Output the (x, y) coordinate of the center of the cell containing the given text.  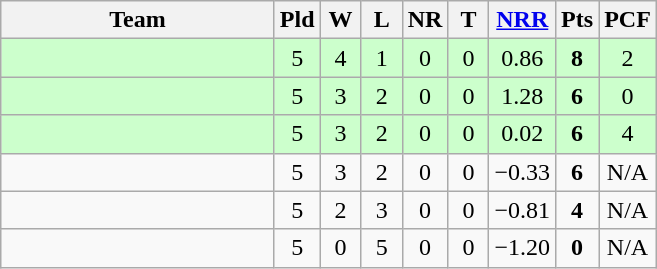
NR (425, 20)
T (468, 20)
NRR (522, 20)
Pld (297, 20)
L (382, 20)
0.86 (522, 58)
1.28 (522, 96)
0.02 (522, 134)
−0.33 (522, 172)
−1.20 (522, 248)
Pts (578, 20)
Team (138, 20)
−0.81 (522, 210)
PCF (628, 20)
1 (382, 58)
W (340, 20)
8 (578, 58)
